For the text-containing cell, return its midpoint in [X, Y] coordinate format. 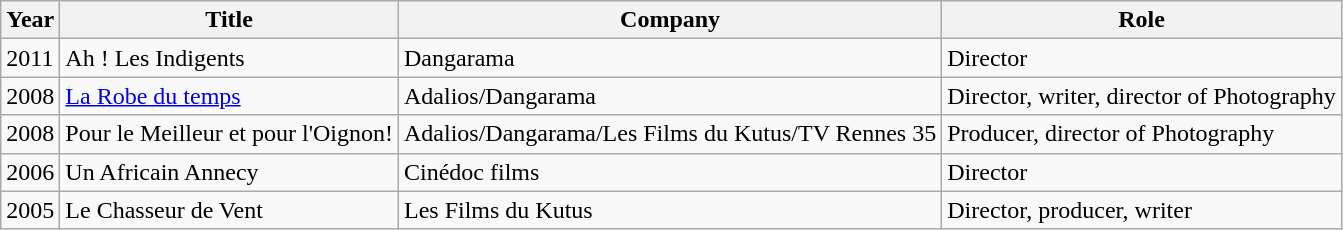
Adalios/Dangarama/Les Films du Kutus/TV Rennes 35 [670, 134]
Company [670, 20]
Producer, director of Photography [1142, 134]
Les Films du Kutus [670, 210]
Role [1142, 20]
Le Chasseur de Vent [230, 210]
Year [30, 20]
2011 [30, 58]
2005 [30, 210]
Director, producer, writer [1142, 210]
Pour le Meilleur et pour l'Oignon! [230, 134]
Ah ! Les Indigents [230, 58]
Director, writer, director of Photography [1142, 96]
Title [230, 20]
La Robe du temps [230, 96]
Cinédoc films [670, 172]
Dangarama [670, 58]
Adalios/Dangarama [670, 96]
Un Africain Annecy [230, 172]
2006 [30, 172]
